Pinpoint the cell where the given text exists, returning its [X, Y] midpoint coordinate. 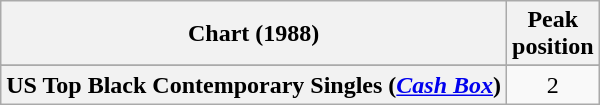
Peakposition [553, 34]
2 [553, 85]
Chart (1988) [254, 34]
US Top Black Contemporary Singles (Cash Box) [254, 85]
